Identify which cell holds the provided text, then report its (X, Y) central coordinate. 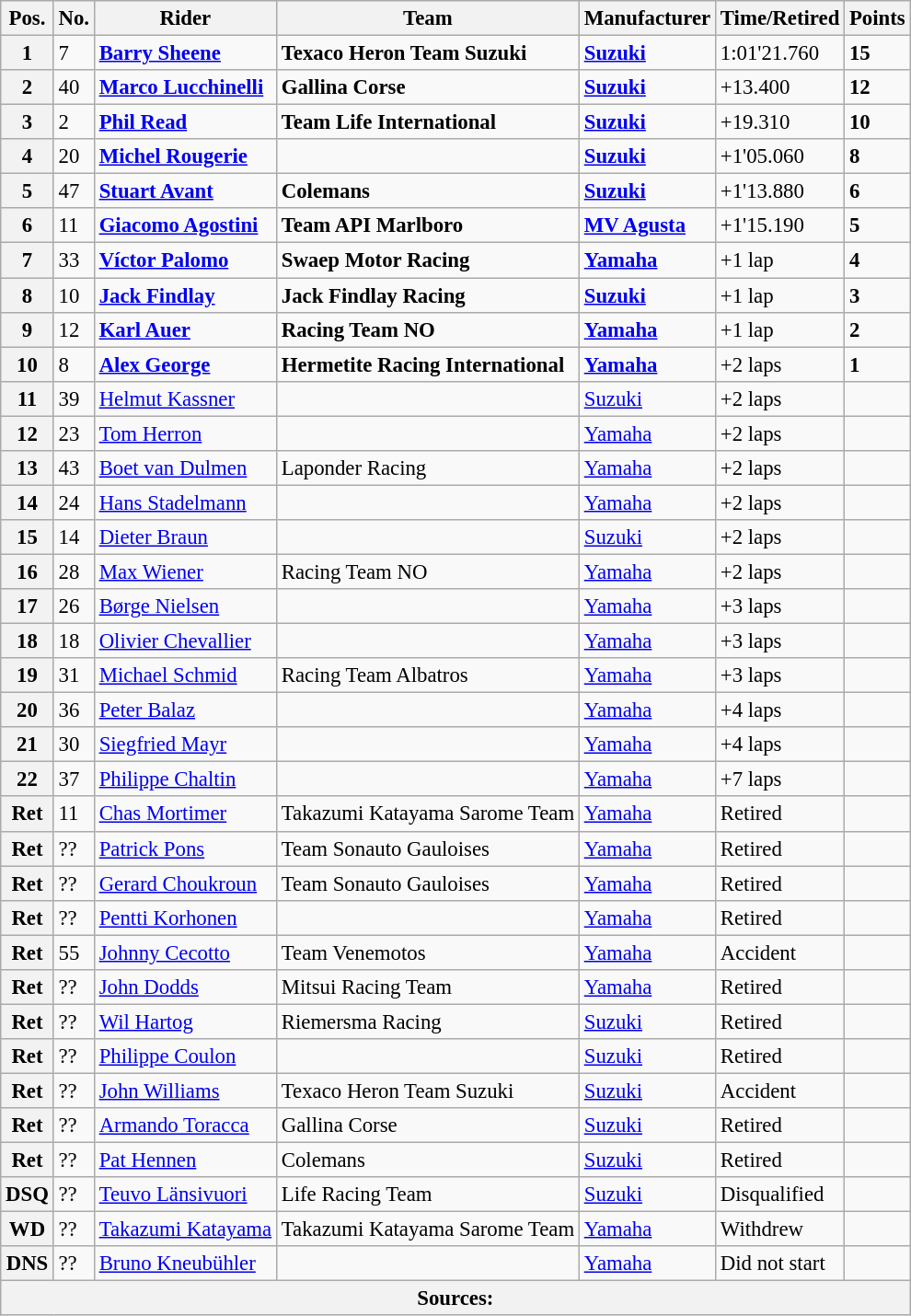
Swaep Motor Racing (427, 260)
Sources: (455, 1299)
Points (878, 18)
Hermetite Racing International (427, 364)
John Williams (185, 1091)
28 (74, 571)
Riemersma Racing (427, 1022)
Jack Findlay Racing (427, 295)
31 (74, 675)
Alex George (185, 364)
Time/Retired (780, 18)
Pentti Korhonen (185, 918)
36 (74, 710)
Bruno Kneubühler (185, 1264)
+1'13.880 (780, 191)
Life Racing Team (427, 1195)
Teuvo Länsivuori (185, 1195)
39 (74, 398)
Olivier Chevallier (185, 641)
Johnny Cecotto (185, 952)
Víctor Palomo (185, 260)
No. (74, 18)
Chas Mortimer (185, 814)
22 (28, 779)
Boet van Dulmen (185, 468)
DSQ (28, 1195)
Did not start (780, 1264)
+1'05.060 (780, 156)
37 (74, 779)
23 (74, 433)
Mitsui Racing Team (427, 987)
Tom Herron (185, 433)
Disqualified (780, 1195)
Børge Nielsen (185, 606)
17 (28, 606)
DNS (28, 1264)
Team Venemotos (427, 952)
Racing Team Albatros (427, 675)
WD (28, 1229)
Laponder Racing (427, 468)
Team API Marlboro (427, 225)
Philippe Chaltin (185, 779)
Armando Toracca (185, 1126)
Withdrew (780, 1229)
Barry Sheene (185, 53)
Max Wiener (185, 571)
+7 laps (780, 779)
Wil Hartog (185, 1022)
9 (28, 329)
Rider (185, 18)
MV Agusta (647, 225)
Helmut Kassner (185, 398)
Takazumi Katayama (185, 1229)
Hans Stadelmann (185, 502)
Team (427, 18)
24 (74, 502)
1:01'21.760 (780, 53)
16 (28, 571)
Michel Rougerie (185, 156)
Dieter Braun (185, 537)
Phil Read (185, 122)
+1'15.190 (780, 225)
Gerard Choukroun (185, 883)
+19.310 (780, 122)
21 (28, 745)
Jack Findlay (185, 295)
Stuart Avant (185, 191)
Michael Schmid (185, 675)
Pos. (28, 18)
Manufacturer (647, 18)
55 (74, 952)
Peter Balaz (185, 710)
Giacomo Agostini (185, 225)
40 (74, 87)
Siegfried Mayr (185, 745)
Philippe Coulon (185, 1056)
Pat Hennen (185, 1160)
19 (28, 675)
33 (74, 260)
John Dodds (185, 987)
30 (74, 745)
13 (28, 468)
Karl Auer (185, 329)
Patrick Pons (185, 848)
Team Life International (427, 122)
43 (74, 468)
Marco Lucchinelli (185, 87)
+13.400 (780, 87)
47 (74, 191)
26 (74, 606)
